Search for the cell housing the specified text and yield its (x, y) center coordinate. 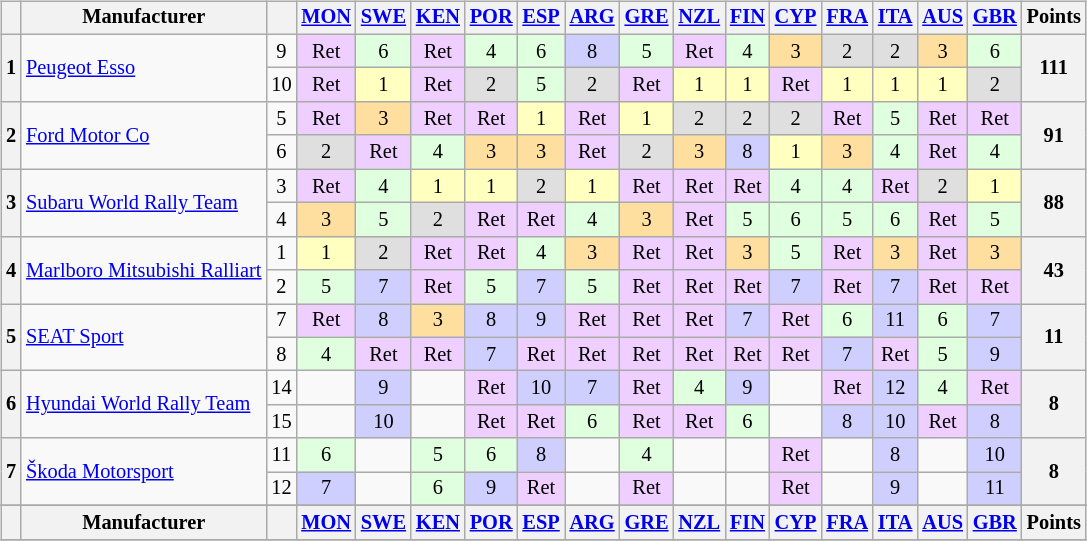
Ford Motor Co (144, 136)
Peugeot Esso (144, 68)
Hyundai World Rally Team (144, 404)
SEAT Sport (144, 338)
111 (1054, 68)
Subaru World Rally Team (144, 202)
Škoda Motorsport (144, 472)
43 (1054, 270)
88 (1054, 202)
Marlboro Mitsubishi Ralliart (144, 270)
15 (281, 422)
91 (1054, 136)
14 (281, 388)
